Determine the (x, y) coordinate at the center of the cell enclosing the given text.  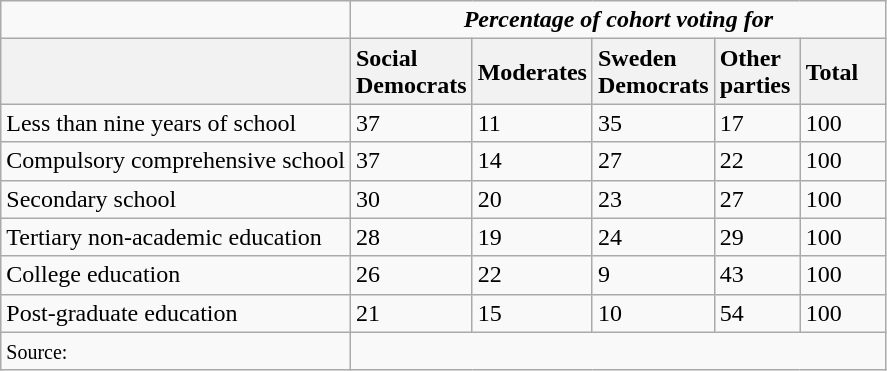
26 (411, 275)
24 (653, 237)
19 (532, 237)
43 (757, 275)
23 (653, 199)
Sweden Democrats (653, 72)
21 (411, 313)
10 (653, 313)
Social Democrats (411, 72)
29 (757, 237)
9 (653, 275)
17 (757, 123)
College education (176, 275)
Secondary school (176, 199)
15 (532, 313)
11 (532, 123)
14 (532, 161)
Source: (176, 351)
20 (532, 199)
30 (411, 199)
Percentage of cohort voting for (618, 20)
Post-graduate education (176, 313)
Tertiary non-academic education (176, 237)
28 (411, 237)
Total (843, 72)
54 (757, 313)
Moderates (532, 72)
35 (653, 123)
Other parties (757, 72)
Compulsory comprehensive school (176, 161)
Less than nine years of school (176, 123)
